Detect which cell encompasses the target text, then output its (x, y) center coordinate. 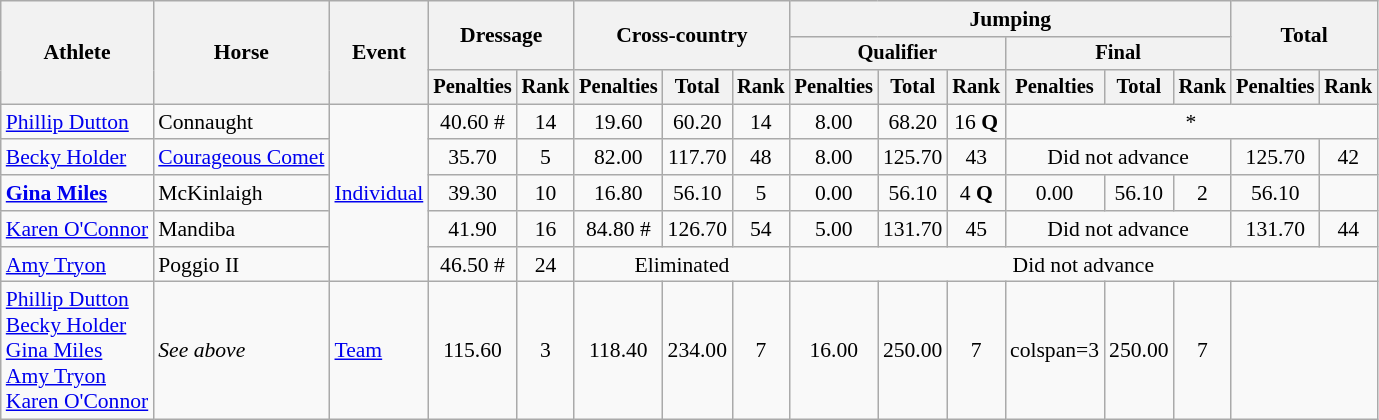
16.00 (834, 351)
3 (546, 351)
Phillip DuttonBecky HolderGina MilesAmy TryonKaren O'Connor (78, 351)
16 Q (976, 122)
82.00 (618, 158)
Courageous Comet (241, 158)
46.50 # (472, 265)
Athlete (78, 52)
42 (1348, 158)
5.00 (834, 229)
See above (241, 351)
19.60 (618, 122)
115.60 (472, 351)
118.40 (618, 351)
126.70 (698, 229)
Cross-country (682, 36)
48 (761, 158)
Qualifier (898, 54)
McKinlaigh (241, 193)
Amy Tryon (78, 265)
Eliminated (682, 265)
Becky Holder (78, 158)
Horse (241, 52)
Final (1118, 54)
Individual (378, 193)
Connaught (241, 122)
Event (378, 52)
35.70 (472, 158)
60.20 (698, 122)
* (1191, 122)
234.00 (698, 351)
Dressage (501, 36)
Team (378, 351)
2 (1203, 193)
4 Q (976, 193)
Phillip Dutton (78, 122)
Gina Miles (78, 193)
54 (761, 229)
44 (1348, 229)
24 (546, 265)
68.20 (912, 122)
39.30 (472, 193)
45 (976, 229)
84.80 # (618, 229)
117.70 (698, 158)
colspan=3 (1054, 351)
40.60 # (472, 122)
Poggio II (241, 265)
Karen O'Connor (78, 229)
10 (546, 193)
41.90 (472, 229)
Mandiba (241, 229)
16.80 (618, 193)
43 (976, 158)
Jumping (1011, 19)
16 (546, 229)
